Locate the cell with the specified text and output its (x, y) center coordinate. 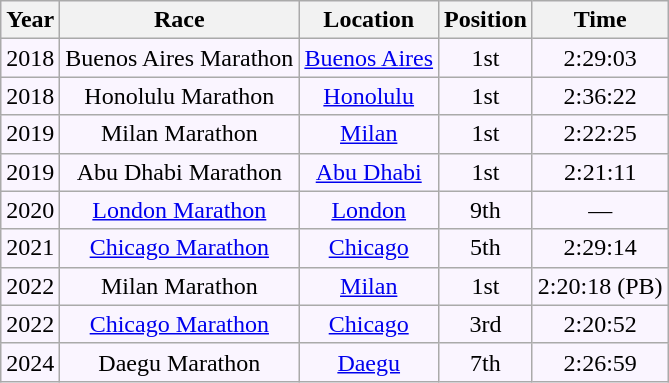
London (369, 210)
Daegu (369, 362)
Race (180, 20)
Daegu Marathon (180, 362)
Position (486, 20)
2:29:14 (600, 248)
Buenos Aires Marathon (180, 58)
Buenos Aires (369, 58)
Abu Dhabi (369, 172)
7th (486, 362)
2024 (30, 362)
2:20:52 (600, 324)
2:22:25 (600, 134)
3rd (486, 324)
Time (600, 20)
London Marathon (180, 210)
2:21:11 (600, 172)
Honolulu Marathon (180, 96)
2:26:59 (600, 362)
5th (486, 248)
2:20:18 (PB) (600, 286)
Honolulu (369, 96)
— (600, 210)
9th (486, 210)
2021 (30, 248)
Year (30, 20)
Location (369, 20)
2:29:03 (600, 58)
Abu Dhabi Marathon (180, 172)
2020 (30, 210)
2:36:22 (600, 96)
